Search for the cell housing the specified text and yield its (x, y) center coordinate. 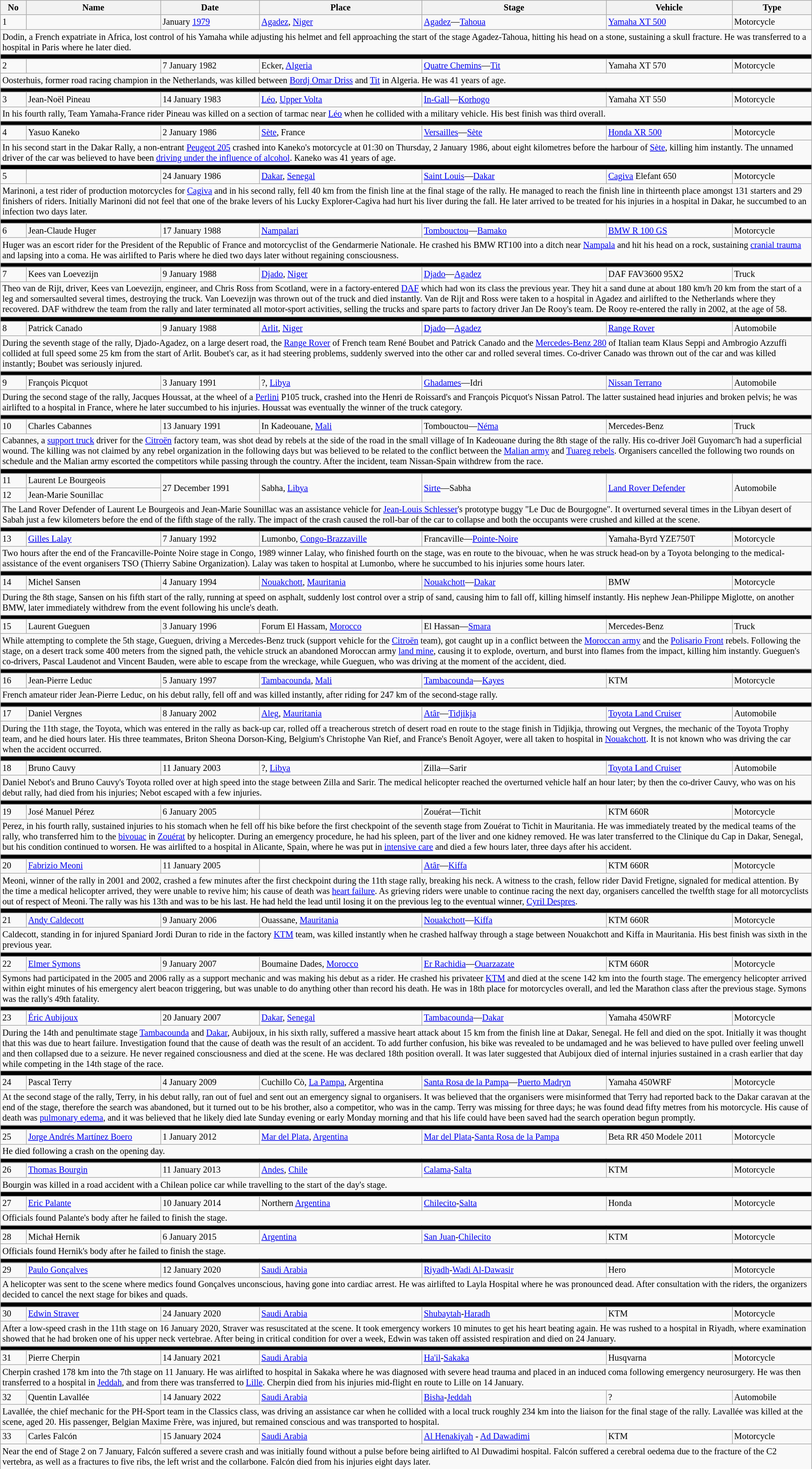
Michel Sansen (93, 582)
El Hassan—Smara (514, 626)
Arlit, Niger (340, 328)
Pierre Cherpin (93, 1358)
Yamaha XT 570 (670, 66)
Shubaytah-Haradh (514, 1314)
7 January 1992 (210, 539)
Thomas Bourgin (93, 1170)
Nampalari (340, 231)
Officials found Palante's body after he failed to finish the stage. (406, 1218)
7 (13, 274)
12 January 2020 (210, 1270)
Nissan Terrano (670, 383)
Yasuo Kaneko (93, 133)
Djado, Niger (340, 274)
Nouakchott—Dakar (514, 582)
Mar del Plata-Santa Rosa de la Pampa (514, 1137)
3 January 1991 (210, 383)
Jean-Marie Sounillac (93, 495)
Calama-Salta (514, 1170)
14 January 2021 (210, 1358)
1 (13, 22)
Lumonbo, Congo-Brazzaville (340, 539)
20 January 2007 (210, 1018)
In-Gall—Korhogo (514, 99)
Saint Louis—Dakar (514, 176)
28 (13, 1237)
Yamaha XT 500 (670, 22)
19 (13, 812)
Husqvarna (670, 1358)
13 January 1991 (210, 426)
5 January 1997 (210, 680)
6 January 2015 (210, 1237)
Andes, Chile (340, 1170)
18 (13, 768)
San Juan-Chilecito (514, 1237)
Type (772, 7)
5 (13, 176)
Tambacounda, Mali (340, 680)
Cagiva Elefant 650 (670, 176)
No (13, 7)
Atâr—Tidjikja (514, 714)
Ha'il-Sakaka (514, 1358)
9 January 2007 (210, 964)
Jean-Noël Pineau (93, 99)
Atâr—Kiffa (514, 866)
16 (13, 680)
Carles Falcón (93, 1436)
Argentina (340, 1237)
? (670, 1397)
Sirte—Sabha (514, 488)
12 (13, 495)
9 (13, 383)
He died following a crash on the opening day. (406, 1151)
6 January 2005 (210, 812)
13 (13, 539)
Gilles Lalay (93, 539)
Honda (670, 1203)
Eric Palante (93, 1203)
Cuchillo Cò, La Pampa, Argentina (340, 1082)
Sabha, Libya (340, 488)
Hero (670, 1270)
Ghadames—Idri (514, 383)
BMW R 100 GS (670, 231)
1 January 2012 (210, 1137)
31 (13, 1358)
11 January 2003 (210, 768)
3 January 1996 (210, 626)
Francaville—Pointe-Noire (514, 539)
30 (13, 1314)
Mar del Plata, Argentina (340, 1137)
7 January 1982 (210, 66)
15 (13, 626)
Aleg, Mauritania (340, 714)
Fabrizio Meoni (93, 866)
4 January 1994 (210, 582)
Santa Rosa de la Pampa—Puerto Madryn (514, 1082)
Range Rover (670, 328)
Er Rachidia—Ouarzazate (514, 964)
Ouassane, Mauritania (340, 920)
14 January 1983 (210, 99)
Al Henakiyah - Ad Dawadimi (514, 1436)
2 January 1986 (210, 133)
10 (13, 426)
Michał Hernik (93, 1237)
Oosterhuis, former road racing champion in the Netherlands, was killed between Bordj Omar Driss and Tit in Algeria. He was 41 years of age. (406, 81)
Pascal Terry (93, 1082)
17 January 1988 (210, 231)
Honda XR 500 (670, 133)
Nouakchott—Kiffa (514, 920)
20 (13, 866)
26 (13, 1170)
Jean-Pierre Leduc (93, 680)
Laurent Le Bourgeois (93, 481)
Land Rover Defender (670, 488)
Jorge Andrés Martínez Boero (93, 1137)
Yamaha XT 550 (670, 99)
2 (13, 66)
Tambacounda—Dakar (514, 1018)
29 (13, 1270)
François Picquot (93, 383)
9 January 2006 (210, 920)
French amateur rider Jean-Pierre Leduc, on his debut rally, fell off and was killed instantly, after riding for 247 km of the second-stage rally. (406, 695)
25 (13, 1137)
Ecker, Algeria (340, 66)
In Kadeouane, Mali (340, 426)
Quentin Lavallée (93, 1397)
José Manuel Pérez (93, 812)
Vehicle (670, 7)
Tombouctou—Néma (514, 426)
Zilla—Sarir (514, 768)
Yamaha-Byrd YZE750T (670, 539)
27 December 1991 (210, 488)
Kees van Loevezijn (93, 274)
4 (13, 133)
Boumaine Dades, Morocco (340, 964)
Patrick Canado (93, 328)
Nouakchott, Mauritania (340, 582)
Éric Aubijoux (93, 1018)
27 (13, 1203)
Versailles—Sète (514, 133)
4 January 2009 (210, 1082)
Paulo Gonçalves (93, 1270)
11 January 2013 (210, 1170)
Charles Cabannes (93, 426)
32 (13, 1397)
22 (13, 964)
Elmer Symons (93, 964)
Agadez—Tahoua (514, 22)
BMW (670, 582)
Northern Argentina (340, 1203)
8 January 2002 (210, 714)
Jean-Claude Huger (93, 231)
Stage (514, 7)
Bruno Cauvy (93, 768)
8 (13, 328)
23 (13, 1018)
January 1979 (210, 22)
33 (13, 1436)
15 January 2024 (210, 1436)
10 January 2014 (210, 1203)
Agadez, Niger (340, 22)
Léo, Upper Volta (340, 99)
24 January 1986 (210, 176)
Date (210, 7)
14 (13, 582)
Daniel Vergnes (93, 714)
Andy Caldecott (93, 920)
Edwin Straver (93, 1314)
Tambacounda—Kayes (514, 680)
6 (13, 231)
Zouérat—Tichit (514, 812)
21 (13, 920)
3 (13, 99)
24 (13, 1082)
Quatre Chemins—Tit (514, 66)
24 January 2020 (210, 1314)
Laurent Gueguen (93, 626)
Tombouctou—Bamako (514, 231)
DAF FAV3600 95X2 (670, 274)
11 January 2005 (210, 866)
Name (93, 7)
Beta RR 450 Modele 2011 (670, 1137)
Bisha-Jeddah (514, 1397)
Chilecito-Salta (514, 1203)
Sète, France (340, 133)
11 (13, 481)
14 January 2022 (210, 1397)
Riyadh-Wadi Al-Dawasir (514, 1270)
Bourgin was killed in a road accident with a Chilean police car while travelling to the start of the day's stage. (406, 1185)
17 (13, 714)
Forum El Hassam, Morocco (340, 626)
Place (340, 7)
Officials found Hernik's body after he failed to finish the stage. (406, 1251)
